Return the (x, y) coordinate for the center point of the cell that contains the specified text.  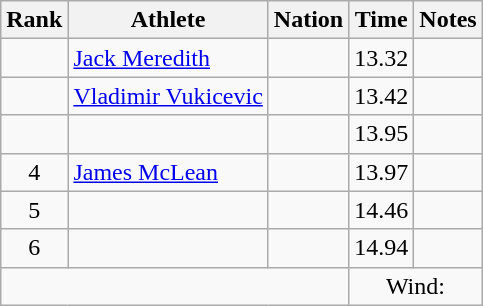
4 (34, 172)
6 (34, 248)
Notes (448, 20)
Athlete (168, 20)
13.32 (382, 58)
Wind: (416, 286)
Jack Meredith (168, 58)
Time (382, 20)
13.97 (382, 172)
Nation (308, 20)
14.94 (382, 248)
14.46 (382, 210)
James McLean (168, 172)
5 (34, 210)
Vladimir Vukicevic (168, 96)
13.42 (382, 96)
13.95 (382, 134)
Rank (34, 20)
